Pinpoint the cell where the given text exists, returning its [X, Y] midpoint coordinate. 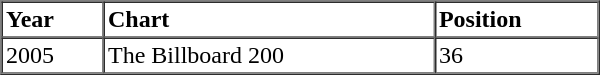
The Billboard 200 [268, 56]
Chart [268, 20]
2005 [53, 56]
Position [516, 20]
36 [516, 56]
Year [53, 20]
